Pinpoint the cell where the given text exists, returning its [x, y] midpoint coordinate. 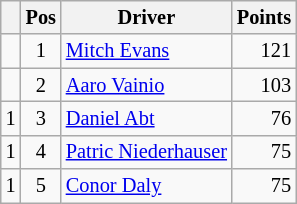
121 [264, 51]
4 [41, 152]
5 [41, 186]
Points [264, 17]
Mitch Evans [146, 51]
2 [41, 85]
Driver [146, 17]
76 [264, 118]
3 [41, 118]
Daniel Abt [146, 118]
Conor Daly [146, 186]
Pos [41, 17]
103 [264, 85]
Patric Niederhauser [146, 152]
Aaro Vainio [146, 85]
